Provide the [X, Y] coordinate of the cell's center where the given text is located.  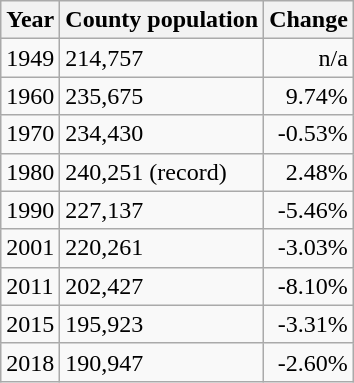
202,427 [162, 286]
1949 [30, 58]
9.74% [309, 96]
195,923 [162, 324]
235,675 [162, 96]
2015 [30, 324]
-0.53% [309, 134]
227,137 [162, 210]
-5.46% [309, 210]
County population [162, 20]
2018 [30, 362]
Change [309, 20]
n/a [309, 58]
240,251 (record) [162, 172]
190,947 [162, 362]
1990 [30, 210]
1960 [30, 96]
-8.10% [309, 286]
220,261 [162, 248]
2.48% [309, 172]
-3.31% [309, 324]
2011 [30, 286]
Year [30, 20]
-2.60% [309, 362]
2001 [30, 248]
234,430 [162, 134]
-3.03% [309, 248]
1970 [30, 134]
1980 [30, 172]
214,757 [162, 58]
